For the text-containing cell, return its midpoint in (x, y) coordinate format. 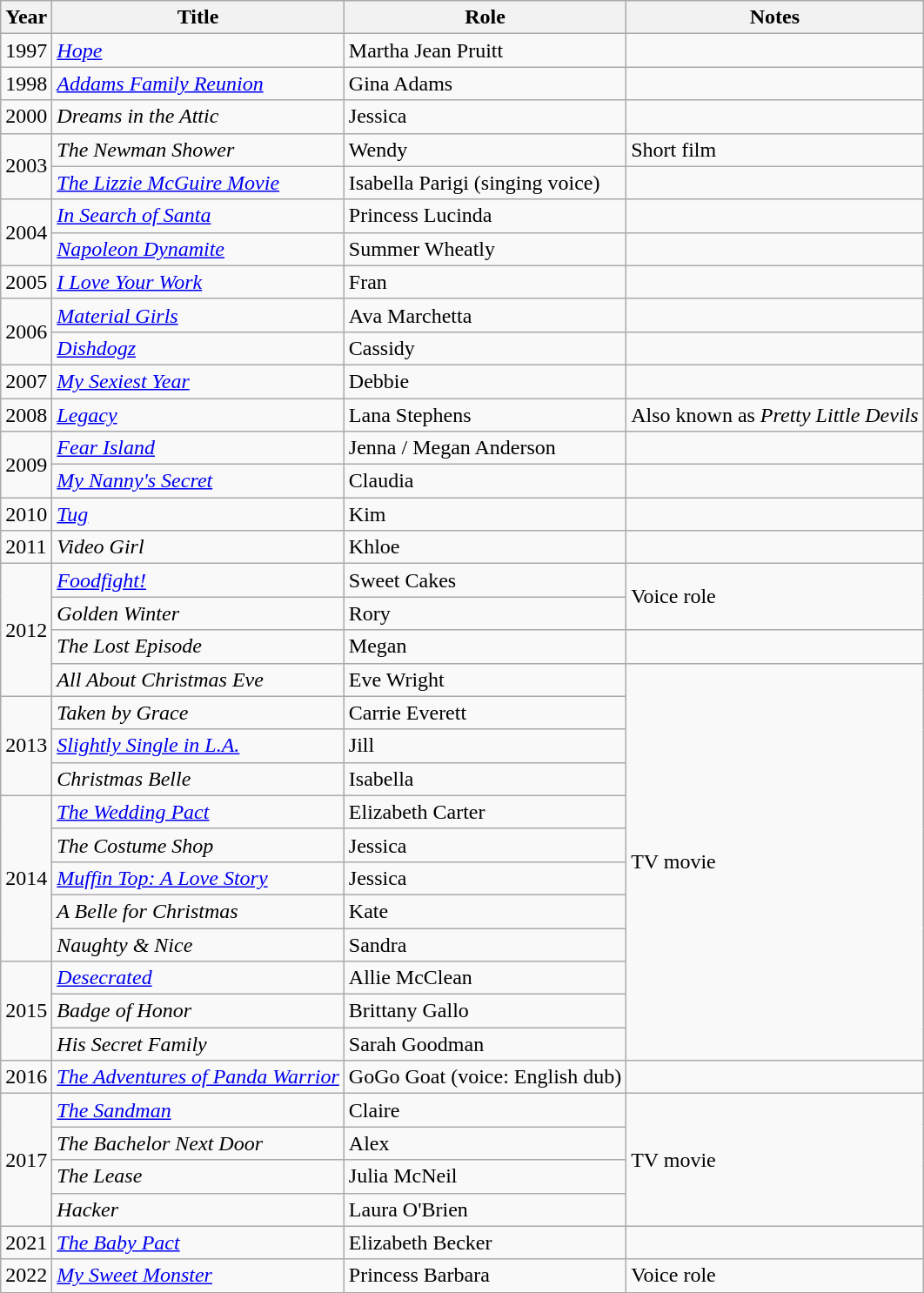
Badge of Honor (198, 1011)
Sandra (485, 944)
2005 (26, 282)
Short film (774, 150)
The Sandman (198, 1110)
Notes (774, 17)
Muffin Top: A Love Story (198, 878)
Elizabeth Becker (485, 1243)
Legacy (198, 415)
Isabella Parigi (singing voice) (485, 183)
Jenna / Megan Anderson (485, 448)
Year (26, 17)
The Adventures of Panda Warrior (198, 1077)
Golden Winter (198, 613)
The Wedding Pact (198, 812)
Napoleon Dynamite (198, 249)
Addams Family Reunion (198, 84)
The Baby Pact (198, 1243)
In Search of Santa (198, 216)
Alex (485, 1143)
Fear Island (198, 448)
Material Girls (198, 315)
Christmas Belle (198, 779)
Princess Lucinda (485, 216)
Sarah Goodman (485, 1044)
All About Christmas Eve (198, 680)
Brittany Gallo (485, 1011)
The Lizzie McGuire Movie (198, 183)
2015 (26, 1011)
Desecrated (198, 978)
The Bachelor Next Door (198, 1143)
Also known as Pretty Little Devils (774, 415)
2017 (26, 1160)
Lana Stephens (485, 415)
Title (198, 17)
2013 (26, 746)
Role (485, 17)
Kate (485, 911)
The Lost Episode (198, 646)
Fran (485, 282)
My Sexiest Year (198, 381)
Slightly Single in L.A. (198, 746)
Gina Adams (485, 84)
Rory (485, 613)
Cassidy (485, 348)
Debbie (485, 381)
A Belle for Christmas (198, 911)
1998 (26, 84)
Laura O'Brien (485, 1209)
The Newman Shower (198, 150)
My Nanny's Secret (198, 481)
2007 (26, 381)
Jill (485, 746)
Hacker (198, 1209)
Princess Barbara (485, 1276)
Elizabeth Carter (485, 812)
Naughty & Nice (198, 944)
His Secret Family (198, 1044)
Ava Marchetta (485, 315)
Allie McClean (485, 978)
Claire (485, 1110)
GoGo Goat (voice: English dub) (485, 1077)
Hope (198, 50)
2014 (26, 878)
The Costume Shop (198, 845)
Video Girl (198, 547)
2010 (26, 514)
Summer Wheatly (485, 249)
Isabella (485, 779)
1997 (26, 50)
Kim (485, 514)
2021 (26, 1243)
Dishdogz (198, 348)
Megan (485, 646)
2000 (26, 117)
Foodfight! (198, 580)
2009 (26, 465)
2003 (26, 166)
2006 (26, 332)
2008 (26, 415)
Claudia (485, 481)
I Love Your Work (198, 282)
Sweet Cakes (485, 580)
The Lease (198, 1176)
Carrie Everett (485, 713)
Martha Jean Pruitt (485, 50)
Dreams in the Attic (198, 117)
2012 (26, 630)
Khloe (485, 547)
Eve Wright (485, 680)
2004 (26, 232)
Tug (198, 514)
2016 (26, 1077)
Julia McNeil (485, 1176)
Taken by Grace (198, 713)
Wendy (485, 150)
2022 (26, 1276)
My Sweet Monster (198, 1276)
2011 (26, 547)
